Search for the cell housing the specified text and yield its [x, y] center coordinate. 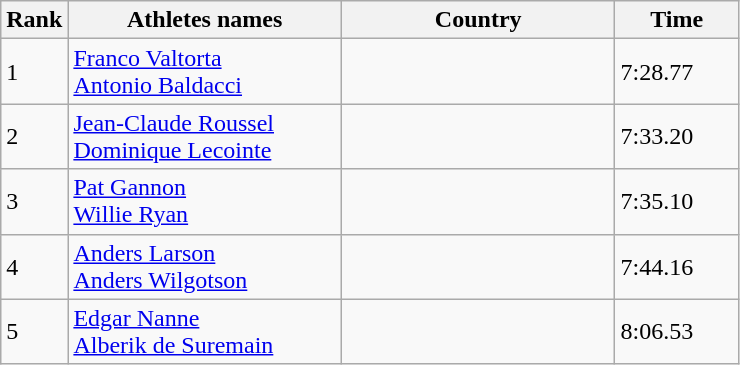
5 [34, 332]
4 [34, 266]
Country [478, 20]
7:35.10 [677, 202]
7:44.16 [677, 266]
Franco ValtortaAntonio Baldacci [205, 72]
Jean-Claude RousselDominique Lecointe [205, 136]
7:28.77 [677, 72]
Anders LarsonAnders Wilgotson [205, 266]
7:33.20 [677, 136]
1 [34, 72]
Rank [34, 20]
Athletes names [205, 20]
Pat GannonWillie Ryan [205, 202]
3 [34, 202]
2 [34, 136]
Time [677, 20]
8:06.53 [677, 332]
Edgar NanneAlberik de Suremain [205, 332]
